Pinpoint the cell where the given text exists, returning its (x, y) midpoint coordinate. 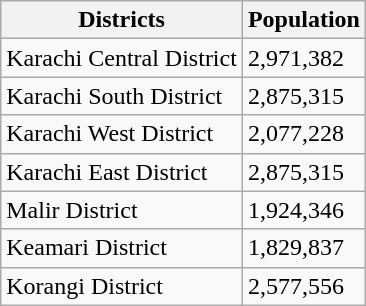
Population (304, 20)
Korangi District (122, 286)
2,077,228 (304, 134)
Malir District (122, 210)
1,924,346 (304, 210)
2,971,382 (304, 58)
Keamari District (122, 248)
Districts (122, 20)
Karachi West District (122, 134)
2,577,556 (304, 286)
Karachi Central District (122, 58)
1,829,837 (304, 248)
Karachi South District (122, 96)
Karachi East District (122, 172)
